Detect which cell encompasses the target text, then output its [x, y] center coordinate. 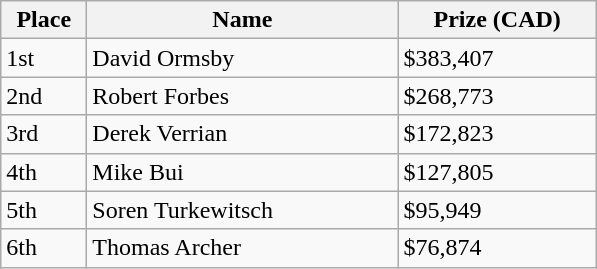
$127,805 [498, 172]
Mike Bui [242, 172]
2nd [44, 96]
David Ormsby [242, 58]
$172,823 [498, 134]
Derek Verrian [242, 134]
6th [44, 248]
$76,874 [498, 248]
$268,773 [498, 96]
Robert Forbes [242, 96]
$95,949 [498, 210]
Name [242, 20]
5th [44, 210]
Prize (CAD) [498, 20]
Soren Turkewitsch [242, 210]
1st [44, 58]
4th [44, 172]
Thomas Archer [242, 248]
Place [44, 20]
3rd [44, 134]
$383,407 [498, 58]
